From the cell containing the given text, extract its center point as [x, y] coordinate. 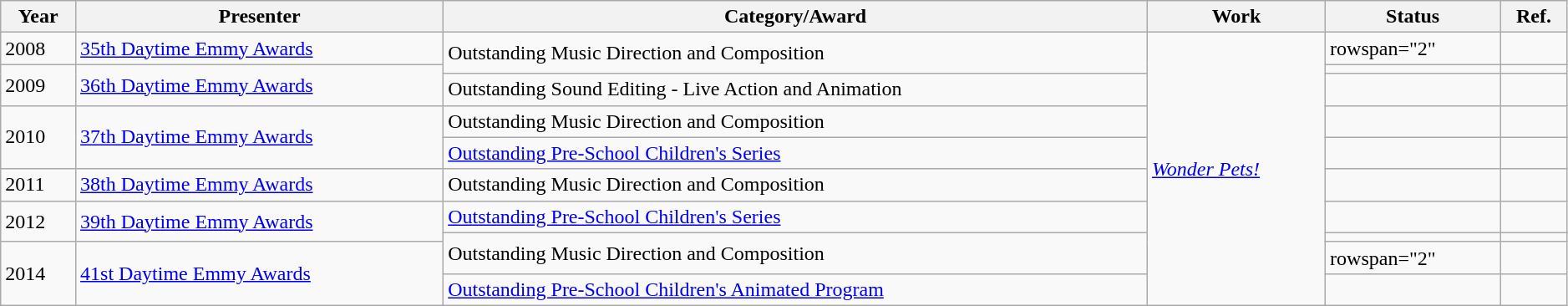
Year [38, 17]
37th Daytime Emmy Awards [260, 137]
Ref. [1534, 17]
2009 [38, 85]
Category/Award [795, 17]
Status [1413, 17]
41st Daytime Emmy Awards [260, 273]
Work [1236, 17]
2011 [38, 185]
2014 [38, 273]
36th Daytime Emmy Awards [260, 85]
Presenter [260, 17]
38th Daytime Emmy Awards [260, 185]
Outstanding Sound Editing - Live Action and Animation [795, 89]
2012 [38, 221]
39th Daytime Emmy Awards [260, 221]
Outstanding Pre-School Children's Animated Program [795, 289]
35th Daytime Emmy Awards [260, 48]
2010 [38, 137]
Wonder Pets! [1236, 169]
2008 [38, 48]
